From the cell containing the given text, extract its center point as [x, y] coordinate. 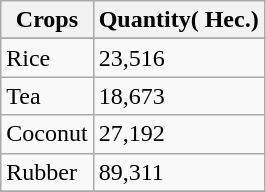
Crops [47, 20]
27,192 [178, 134]
23,516 [178, 58]
Coconut [47, 134]
Quantity( Hec.) [178, 20]
89,311 [178, 172]
18,673 [178, 96]
Rubber [47, 172]
Tea [47, 96]
Rice [47, 58]
